Scan for the cell matching the given text and deliver its (x, y) coordinate at center. 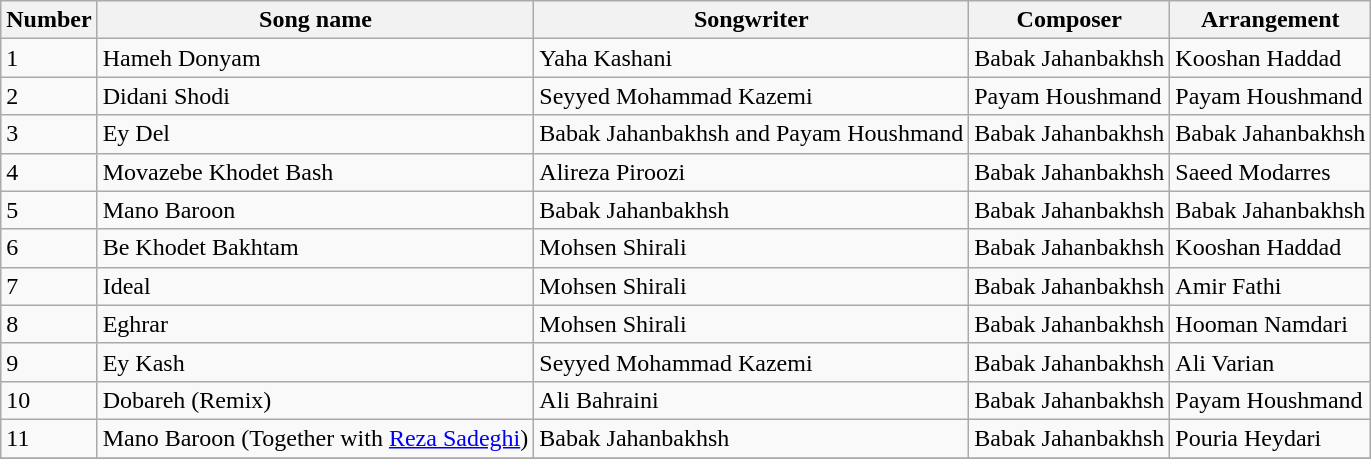
2 (49, 96)
Ey Kash (316, 362)
Ideal (316, 286)
Composer (1070, 20)
Hameh Donyam (316, 58)
5 (49, 210)
Hooman Namdari (1270, 324)
Ali Bahraini (752, 400)
Pouria Heydari (1270, 438)
Amir Fathi (1270, 286)
Number (49, 20)
Arrangement (1270, 20)
Movazebe Khodet Bash (316, 172)
9 (49, 362)
1 (49, 58)
Babak Jahanbakhsh and Payam Houshmand (752, 134)
Be Khodet Bakhtam (316, 248)
7 (49, 286)
Mano Baroon (Together with Reza Sadeghi) (316, 438)
Ali Varian (1270, 362)
Didani Shodi (316, 96)
Dobareh (Remix) (316, 400)
11 (49, 438)
Alireza Piroozi (752, 172)
4 (49, 172)
Mano Baroon (316, 210)
Song name (316, 20)
Eghrar (316, 324)
Songwriter (752, 20)
10 (49, 400)
Saeed Modarres (1270, 172)
Yaha Kashani (752, 58)
8 (49, 324)
3 (49, 134)
6 (49, 248)
Ey Del (316, 134)
